Return [X, Y] of the center of cell containing provided text 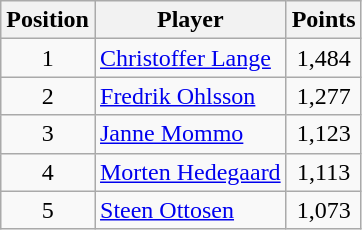
Morten Hedegaard [190, 172]
Player [190, 20]
1,113 [324, 172]
Christoffer Lange [190, 58]
1,484 [324, 58]
Janne Mommo [190, 134]
1,073 [324, 210]
Fredrik Ohlsson [190, 96]
1,277 [324, 96]
1 [48, 58]
Position [48, 20]
4 [48, 172]
1,123 [324, 134]
Points [324, 20]
5 [48, 210]
Steen Ottosen [190, 210]
3 [48, 134]
2 [48, 96]
